For the text-containing cell, return its midpoint in [X, Y] coordinate format. 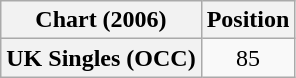
85 [248, 58]
Chart (2006) [101, 20]
UK Singles (OCC) [101, 58]
Position [248, 20]
